Search for the cell housing the specified text and yield its [X, Y] center coordinate. 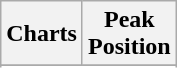
PeakPosition [129, 34]
Charts [42, 34]
